Pinpoint the cell where the given text exists, returning its [X, Y] midpoint coordinate. 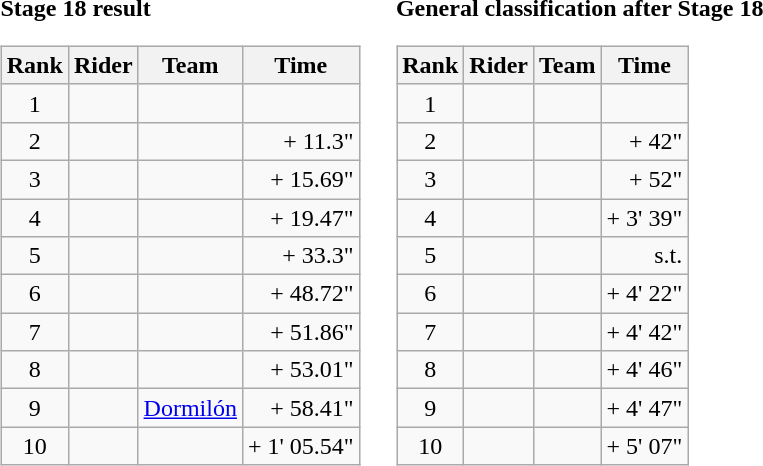
+ 42" [644, 141]
+ 58.41" [300, 408]
+ 53.01" [300, 370]
+ 4' 46" [644, 370]
+ 48.72" [300, 294]
s.t. [644, 256]
+ 4' 42" [644, 332]
+ 19.47" [300, 217]
+ 15.69" [300, 179]
+ 3' 39" [644, 217]
+ 33.3" [300, 256]
+ 52" [644, 179]
Dormilón [190, 408]
+ 51.86" [300, 332]
+ 1' 05.54" [300, 446]
+ 4' 22" [644, 294]
+ 4' 47" [644, 408]
+ 5' 07" [644, 446]
+ 11.3" [300, 141]
